Find where the given text appears and provide that cell's center as [x, y] coordinate. 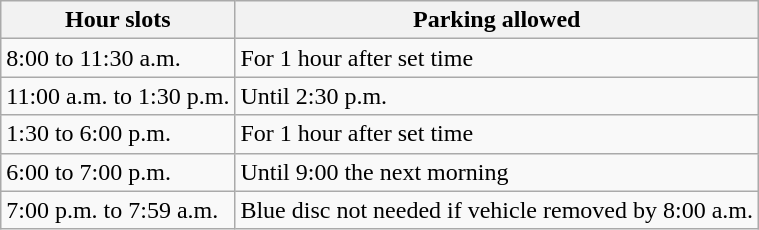
Parking allowed [497, 20]
1:30 to 6:00 p.m. [118, 134]
Until 9:00 the next morning [497, 172]
Blue disc not needed if vehicle removed by 8:00 a.m. [497, 210]
8:00 to 11:30 a.m. [118, 58]
Hour slots [118, 20]
6:00 to 7:00 p.m. [118, 172]
11:00 a.m. to 1:30 p.m. [118, 96]
7:00 p.m. to 7:59 a.m. [118, 210]
Until 2:30 p.m. [497, 96]
